Detect which cell encompasses the target text, then output its [X, Y] center coordinate. 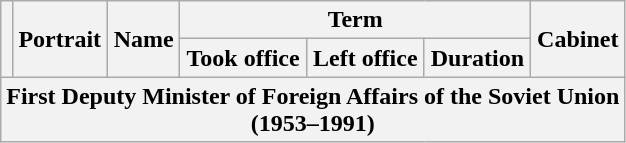
First Deputy Minister of Foreign Affairs of the Soviet Union(1953–1991) [313, 110]
Name [143, 39]
Cabinet [578, 39]
Portrait [60, 39]
Took office [244, 58]
Term [356, 20]
Left office [365, 58]
Duration [477, 58]
